Output the [X, Y] coordinate of the center of the cell containing the given text.  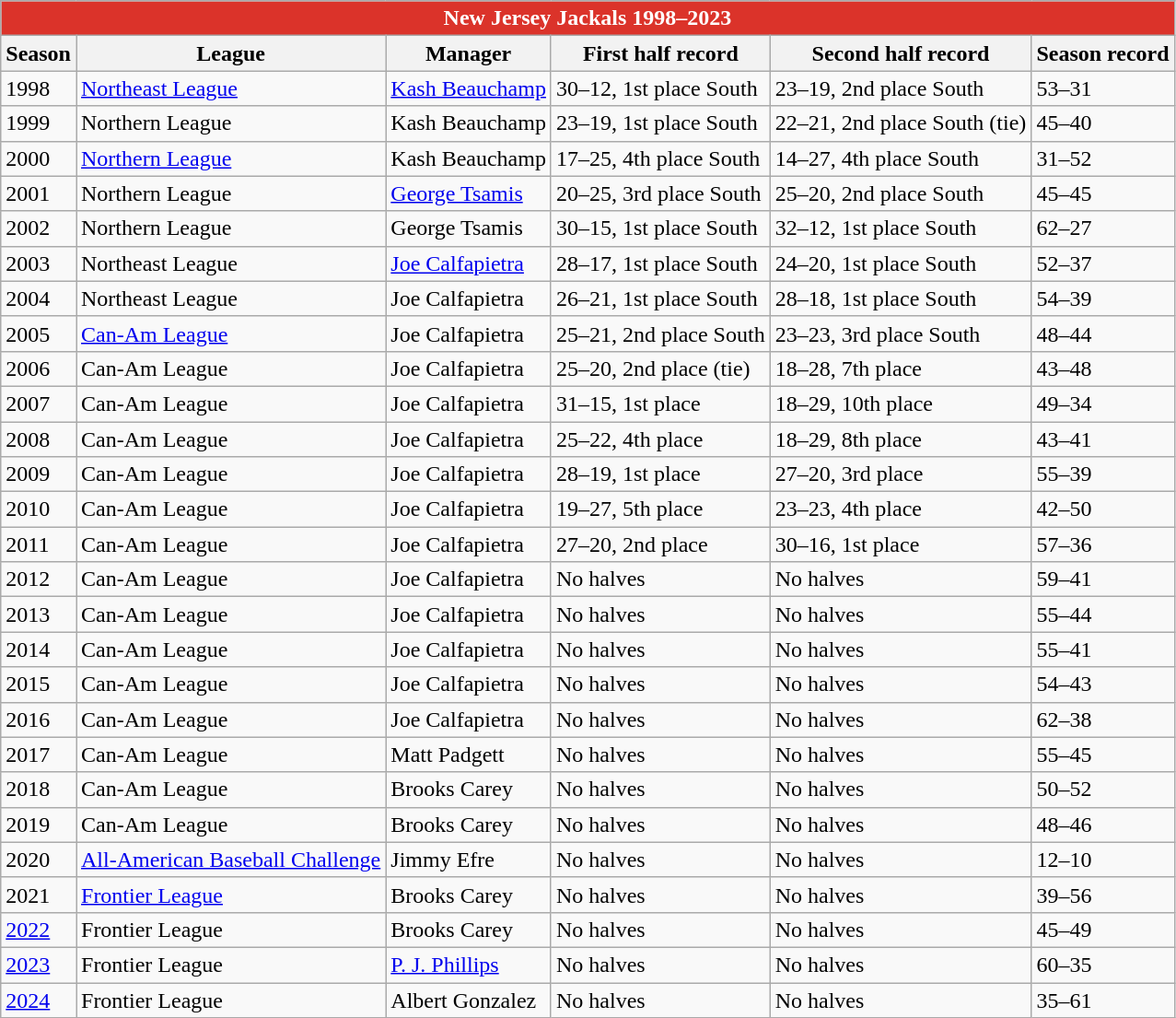
62–27 [1103, 228]
23–19, 2nd place South [901, 88]
18–29, 10th place [901, 404]
2005 [39, 333]
First half record [660, 53]
30–16, 1st place [901, 544]
45–40 [1103, 123]
30–15, 1st place South [660, 228]
1998 [39, 88]
League [230, 53]
28–19, 1st place [660, 474]
43–48 [1103, 369]
2009 [39, 474]
Manager [469, 53]
17–25, 4th place South [660, 158]
45–45 [1103, 193]
2020 [39, 860]
2010 [39, 509]
2001 [39, 193]
2015 [39, 685]
23–23, 4th place [901, 509]
2024 [39, 1000]
28–18, 1st place South [901, 298]
60–35 [1103, 965]
54–39 [1103, 298]
P. J. Phillips [469, 965]
2004 [39, 298]
2019 [39, 825]
2016 [39, 720]
25–20, 2nd place (tie) [660, 369]
32–12, 1st place South [901, 228]
2023 [39, 965]
2012 [39, 579]
2017 [39, 755]
23–23, 3rd place South [901, 333]
Season [39, 53]
All-American Baseball Challenge [230, 860]
2022 [39, 930]
62–38 [1103, 720]
20–25, 3rd place South [660, 193]
2013 [39, 614]
2011 [39, 544]
59–41 [1103, 579]
54–43 [1103, 685]
53–31 [1103, 88]
19–27, 5th place [660, 509]
45–49 [1103, 930]
18–29, 8th place [901, 439]
Second half record [901, 53]
18–28, 7th place [901, 369]
55–39 [1103, 474]
25–21, 2nd place South [660, 333]
25–20, 2nd place South [901, 193]
2014 [39, 649]
1999 [39, 123]
25–22, 4th place [660, 439]
49–34 [1103, 404]
48–44 [1103, 333]
2003 [39, 263]
31–15, 1st place [660, 404]
57–36 [1103, 544]
42–50 [1103, 509]
Jimmy Efre [469, 860]
50–52 [1103, 790]
26–21, 1st place South [660, 298]
2006 [39, 369]
55–41 [1103, 649]
55–45 [1103, 755]
31–52 [1103, 158]
Season record [1103, 53]
2002 [39, 228]
27–20, 3rd place [901, 474]
23–19, 1st place South [660, 123]
2000 [39, 158]
2018 [39, 790]
35–61 [1103, 1000]
2008 [39, 439]
55–44 [1103, 614]
14–27, 4th place South [901, 158]
Matt Padgett [469, 755]
New Jersey Jackals 1998–2023 [588, 18]
48–46 [1103, 825]
22–21, 2nd place South (tie) [901, 123]
28–17, 1st place South [660, 263]
30–12, 1st place South [660, 88]
24–20, 1st place South [901, 263]
52–37 [1103, 263]
43–41 [1103, 439]
2007 [39, 404]
2021 [39, 895]
27–20, 2nd place [660, 544]
Albert Gonzalez [469, 1000]
12–10 [1103, 860]
39–56 [1103, 895]
